Locate the cell with the specified text and output its (x, y) center coordinate. 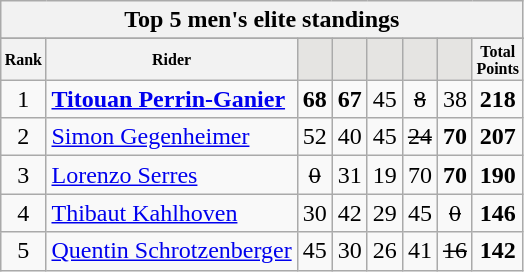
68 (314, 99)
146 (498, 213)
Titouan Perrin-Ganier (172, 99)
26 (384, 251)
1 (24, 99)
40 (350, 137)
Simon Gegenheimer (172, 137)
31 (350, 175)
19 (384, 175)
29 (384, 213)
8 (420, 99)
24 (420, 137)
16 (454, 251)
190 (498, 175)
207 (498, 137)
41 (420, 251)
67 (350, 99)
5 (24, 251)
38 (454, 99)
52 (314, 137)
Quentin Schrotzenberger (172, 251)
218 (498, 99)
3 (24, 175)
Rank (24, 60)
Lorenzo Serres (172, 175)
Top 5 men's elite standings (262, 20)
2 (24, 137)
TotalPoints (498, 60)
142 (498, 251)
4 (24, 213)
42 (350, 213)
Thibaut Kahlhoven (172, 213)
Rider (172, 60)
